Extract the (X, Y) coordinate from the center of the cell holding the provided text.  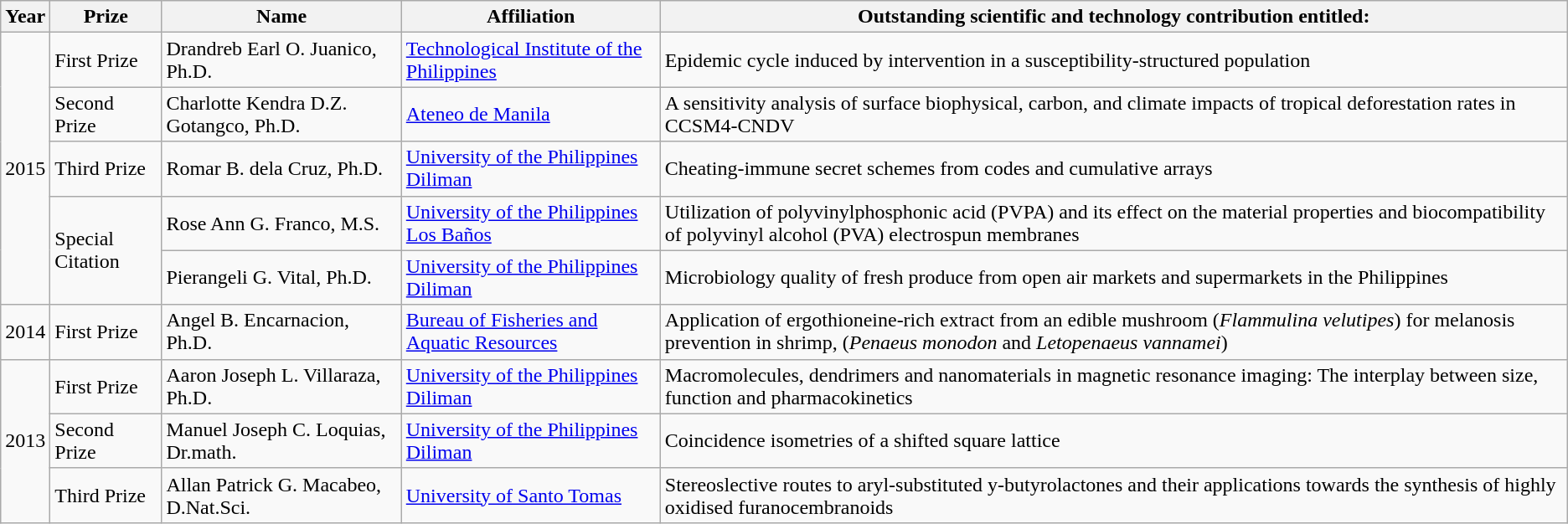
Macromolecules, dendrimers and nanomaterials in magnetic resonance imaging: The interplay between size, function and pharmacokinetics (1114, 387)
Affiliation (531, 17)
Aaron Joseph L. Villaraza, Ph.D. (281, 387)
University of the Philippines Los Baños (531, 223)
Stereoslective routes to aryl-substituted y-butyrolactones and their applications towards the synthesis of highly oxidised furanocembranoids (1114, 496)
Charlotte Kendra D.Z. Gotangco, Ph.D. (281, 114)
2014 (25, 331)
Coincidence isometries of a shifted square lattice (1114, 440)
Rose Ann G. Franco, M.S. (281, 223)
Pierangeli G. Vital, Ph.D. (281, 278)
Allan Patrick G. Macabeo, D.Nat.Sci. (281, 496)
Special Citation (106, 250)
Angel B. Encarnacion, Ph.D. (281, 331)
Romar B. dela Cruz, Ph.D. (281, 169)
2013 (25, 440)
A sensitivity analysis of surface biophysical, carbon, and climate impacts of tropical deforestation rates in CCSM4-CNDV (1114, 114)
Microbiology quality of fresh produce from open air markets and supermarkets in the Philippines (1114, 278)
Ateneo de Manila (531, 114)
University of Santo Tomas (531, 496)
Name (281, 17)
Cheating-immune secret schemes from codes and cumulative arrays (1114, 169)
Outstanding scientific and technology contribution entitled: (1114, 17)
2015 (25, 169)
Technological Institute of the Philippines (531, 60)
Prize (106, 17)
Drandreb Earl O. Juanico, Ph.D. (281, 60)
Bureau of Fisheries and Aquatic Resources (531, 331)
Year (25, 17)
Manuel Joseph C. Loquias, Dr.math. (281, 440)
Epidemic cycle induced by intervention in a susceptibility-structured population (1114, 60)
